Output the [x, y] coordinate of the center of the cell containing the given text.  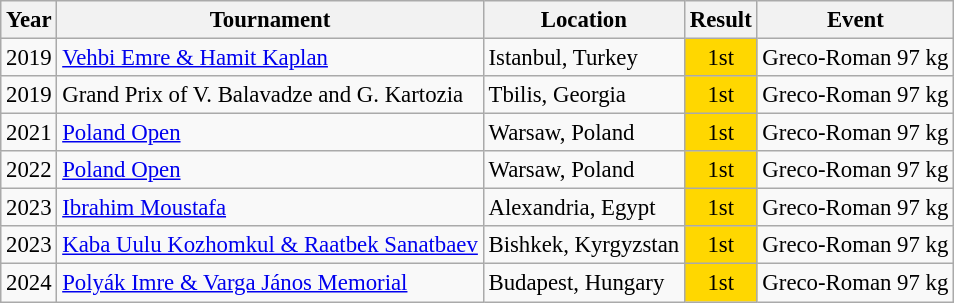
2021 [29, 133]
2024 [29, 283]
Tbilis, Georgia [584, 95]
Ibrahim Moustafa [270, 208]
Event [856, 20]
2022 [29, 170]
Kaba Uulu Kozhomkul & Raatbek Sanatbaev [270, 245]
Tournament [270, 20]
Year [29, 20]
Grand Prix of V. Balavadze and G. Kartozia [270, 95]
Bishkek, Kyrgyzstan [584, 245]
Vehbi Emre & Hamit Kaplan [270, 58]
Result [720, 20]
Alexandria, Egypt [584, 208]
Location [584, 20]
Polyák Imre & Varga János Memorial [270, 283]
Budapest, Hungary [584, 283]
Istanbul, Turkey [584, 58]
